Scan for the cell matching the given text and deliver its (X, Y) coordinate at center. 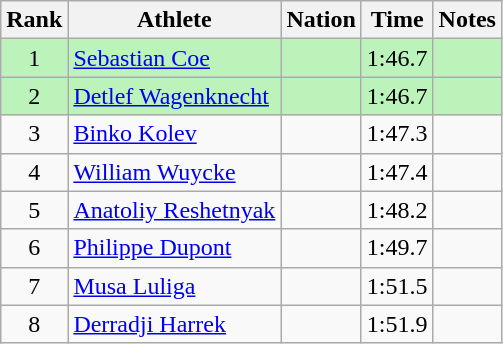
1:47.3 (397, 134)
1:47.4 (397, 172)
Musa Luliga (174, 286)
6 (34, 248)
Anatoliy Reshetnyak (174, 210)
7 (34, 286)
3 (34, 134)
Binko Kolev (174, 134)
4 (34, 172)
1:51.9 (397, 324)
2 (34, 96)
William Wuycke (174, 172)
5 (34, 210)
Time (397, 20)
Athlete (174, 20)
1:51.5 (397, 286)
Derradji Harrek (174, 324)
Rank (34, 20)
Sebastian Coe (174, 58)
8 (34, 324)
1:48.2 (397, 210)
1:49.7 (397, 248)
Nation (321, 20)
1 (34, 58)
Notes (467, 20)
Detlef Wagenknecht (174, 96)
Philippe Dupont (174, 248)
